Extract the [X, Y] coordinate from the center of the cell holding the provided text.  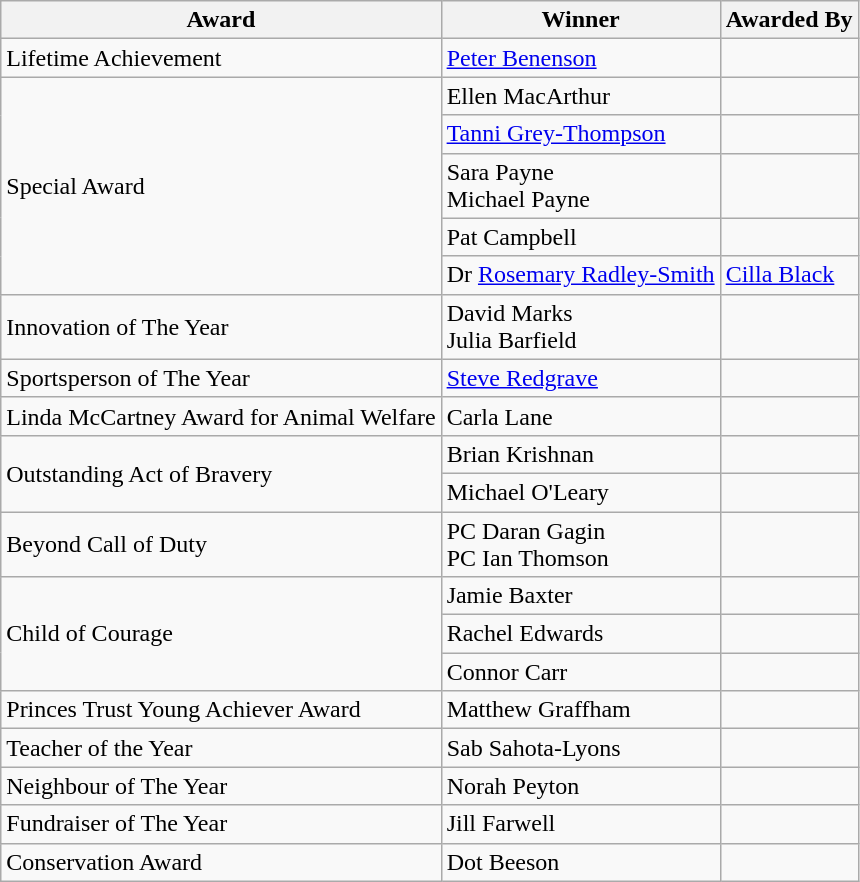
Connor Carr [580, 672]
Jamie Baxter [580, 596]
Conservation Award [221, 862]
Award [221, 20]
Peter Benenson [580, 58]
Sara PayneMichael Payne [580, 186]
Cilla Black [789, 275]
Rachel Edwards [580, 634]
Special Award [221, 186]
Carla Lane [580, 416]
Lifetime Achievement [221, 58]
Child of Courage [221, 634]
Outstanding Act of Bravery [221, 473]
Beyond Call of Duty [221, 544]
Winner [580, 20]
Jill Farwell [580, 824]
Innovation of The Year [221, 326]
David MarksJulia Barfield [580, 326]
Teacher of the Year [221, 748]
Tanni Grey-Thompson [580, 134]
Awarded By [789, 20]
PC Daran GaginPC Ian Thomson [580, 544]
Ellen MacArthur [580, 96]
Brian Krishnan [580, 454]
Pat Campbell [580, 237]
Steve Redgrave [580, 378]
Matthew Graffham [580, 710]
Neighbour of The Year [221, 786]
Fundraiser of The Year [221, 824]
Princes Trust Young Achiever Award [221, 710]
Sab Sahota-Lyons [580, 748]
Norah Peyton [580, 786]
Dot Beeson [580, 862]
Michael O'Leary [580, 492]
Dr Rosemary Radley-Smith [580, 275]
Linda McCartney Award for Animal Welfare [221, 416]
Sportsperson of The Year [221, 378]
